Determine the (x, y) coordinate at the center of the cell enclosing the given text.  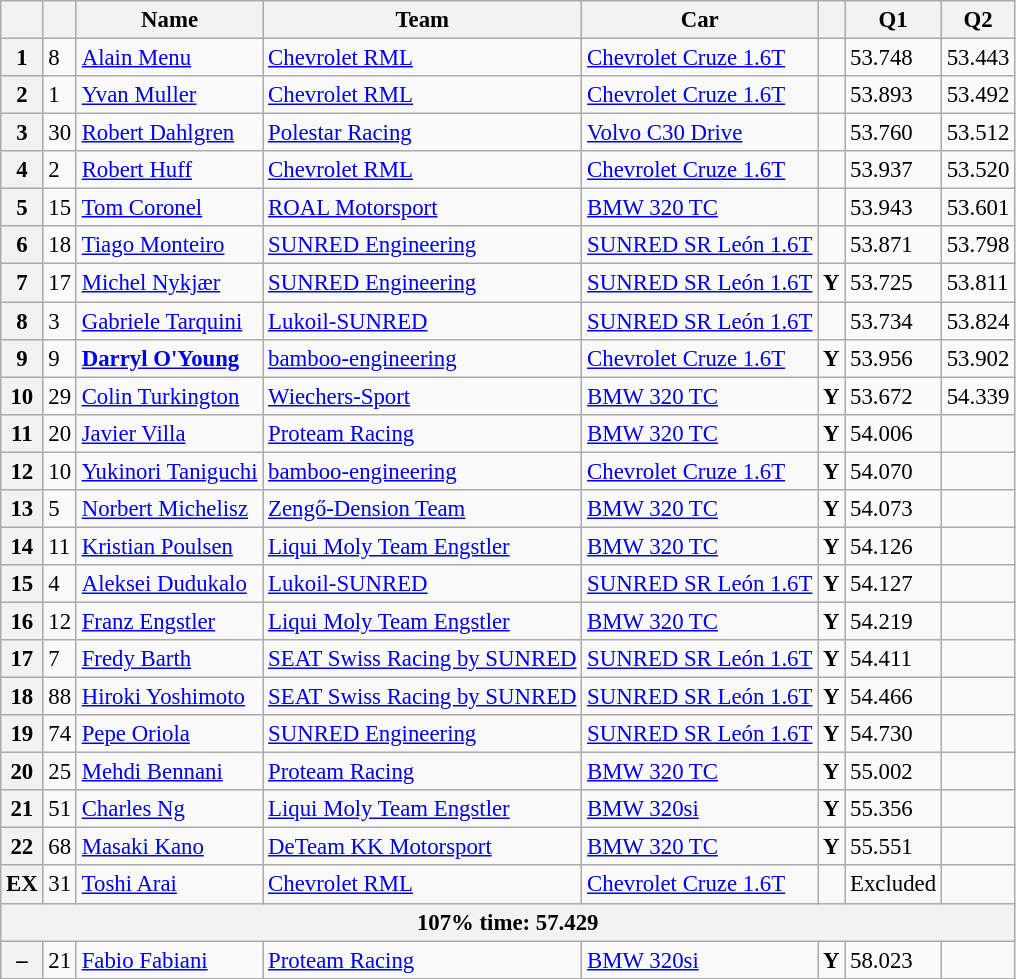
Norbert Michelisz (169, 509)
53.811 (978, 283)
Name (169, 20)
Yukinori Taniguchi (169, 471)
55.551 (894, 847)
6 (22, 245)
54.219 (894, 621)
107% time: 57.429 (508, 922)
– (22, 960)
74 (60, 734)
Wiechers-Sport (422, 396)
ROAL Motorsport (422, 208)
58.023 (894, 960)
53.760 (894, 133)
Darryl O'Young (169, 358)
53.871 (894, 245)
Alain Menu (169, 58)
Charles Ng (169, 809)
Zengő-Dension Team (422, 509)
53.893 (894, 95)
68 (60, 847)
53.734 (894, 321)
54.339 (978, 396)
54.730 (894, 734)
31 (60, 885)
55.002 (894, 772)
53.672 (894, 396)
30 (60, 133)
Mehdi Bennani (169, 772)
51 (60, 809)
53.824 (978, 321)
Masaki Kano (169, 847)
16 (22, 621)
54.070 (894, 471)
Polestar Racing (422, 133)
53.725 (894, 283)
54.006 (894, 433)
54.126 (894, 546)
88 (60, 697)
Gabriele Tarquini (169, 321)
Colin Turkington (169, 396)
14 (22, 546)
Robert Huff (169, 170)
54.466 (894, 697)
Javier Villa (169, 433)
55.356 (894, 809)
19 (22, 734)
53.512 (978, 133)
Volvo C30 Drive (700, 133)
53.520 (978, 170)
Fredy Barth (169, 659)
Tom Coronel (169, 208)
54.411 (894, 659)
Pepe Oriola (169, 734)
EX (22, 885)
Yvan Muller (169, 95)
22 (22, 847)
Aleksei Dudukalo (169, 584)
53.956 (894, 358)
54.073 (894, 509)
Michel Nykjær (169, 283)
53.943 (894, 208)
Robert Dahlgren (169, 133)
Q1 (894, 20)
53.937 (894, 170)
53.902 (978, 358)
25 (60, 772)
53.798 (978, 245)
Kristian Poulsen (169, 546)
Car (700, 20)
29 (60, 396)
Excluded (894, 885)
Fabio Fabiani (169, 960)
53.601 (978, 208)
13 (22, 509)
DeTeam KK Motorsport (422, 847)
Toshi Arai (169, 885)
Tiago Monteiro (169, 245)
54.127 (894, 584)
Franz Engstler (169, 621)
Hiroki Yoshimoto (169, 697)
Q2 (978, 20)
53.443 (978, 58)
Team (422, 20)
53.492 (978, 95)
53.748 (894, 58)
